Search for the cell housing the specified text and yield its [x, y] center coordinate. 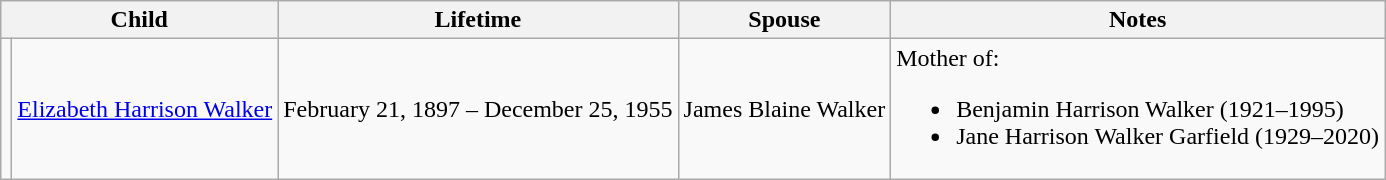
Elizabeth Harrison Walker [145, 109]
Lifetime [478, 20]
Mother of:Benjamin Harrison Walker (1921–1995)Jane Harrison Walker Garfield (1929–2020) [1138, 109]
Child [140, 20]
James Blaine Walker [784, 109]
February 21, 1897 – December 25, 1955 [478, 109]
Notes [1138, 20]
Spouse [784, 20]
